From the cell containing the given text, extract its center point as [X, Y] coordinate. 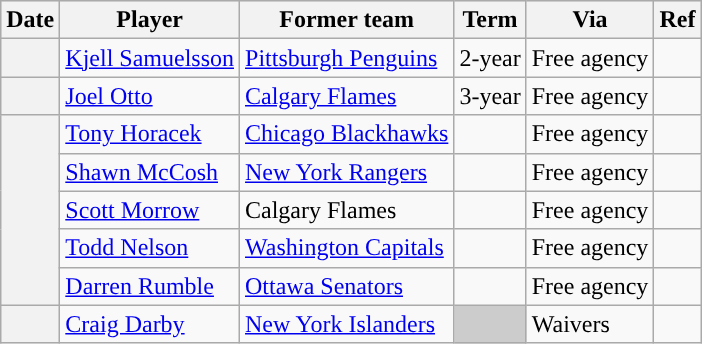
Via [590, 20]
Joel Otto [150, 96]
Chicago Blackhawks [347, 134]
Todd Nelson [150, 248]
Date [30, 20]
Washington Capitals [347, 248]
Tony Horacek [150, 134]
3-year [490, 96]
New York Islanders [347, 324]
Kjell Samuelsson [150, 58]
Waivers [590, 324]
Term [490, 20]
Ottawa Senators [347, 286]
Scott Morrow [150, 210]
Darren Rumble [150, 286]
New York Rangers [347, 172]
2-year [490, 58]
Former team [347, 20]
Craig Darby [150, 324]
Pittsburgh Penguins [347, 58]
Player [150, 20]
Ref [678, 20]
Shawn McCosh [150, 172]
